Extract the (x, y) coordinate from the center of the cell holding the provided text.  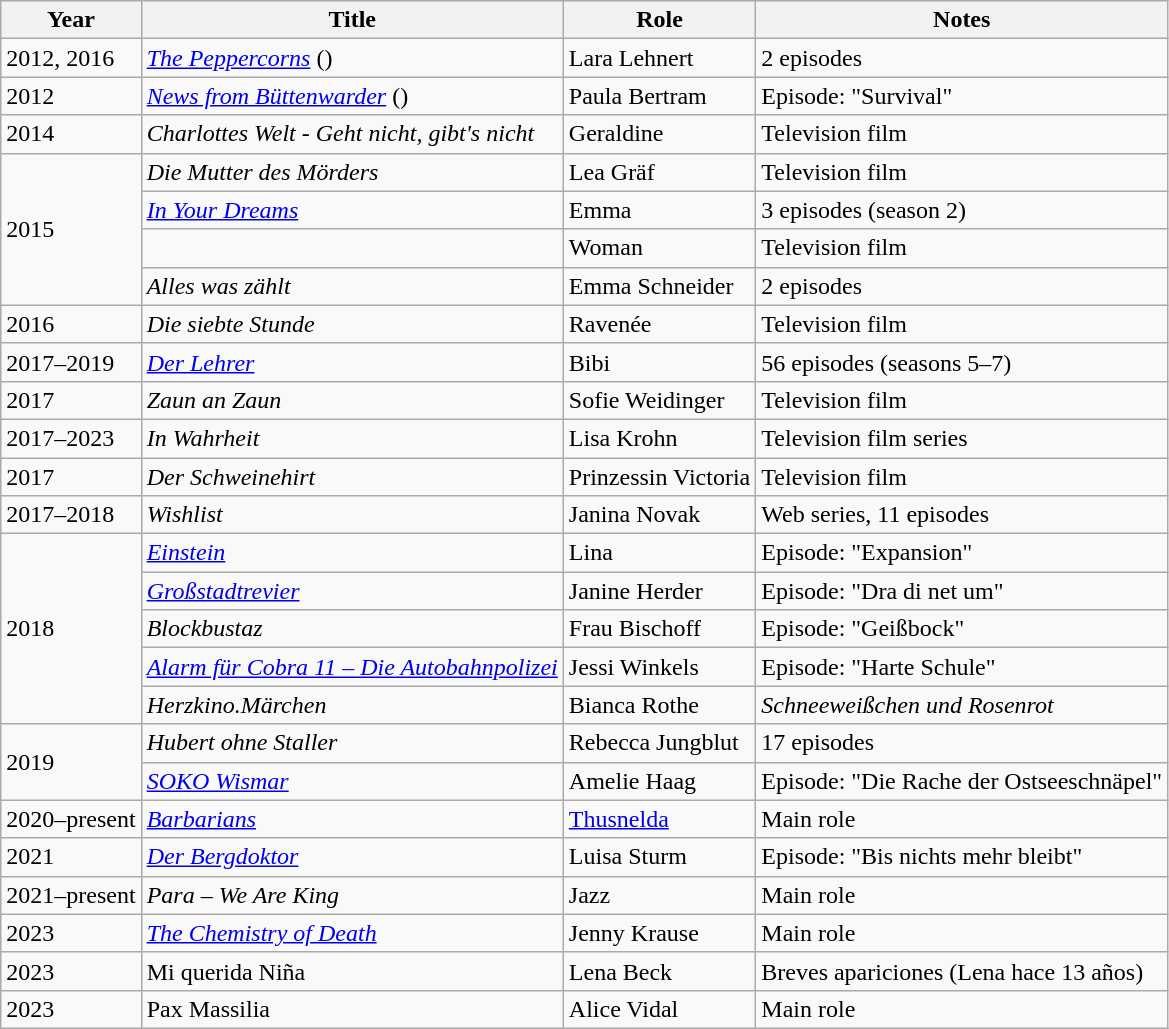
2015 (71, 229)
Janina Novak (659, 515)
Luisa Sturm (659, 857)
Para – We Are King (352, 895)
In Wahrheit (352, 438)
Barbarians (352, 819)
Title (352, 20)
Jenny Krause (659, 933)
Einstein (352, 553)
Blockbustaz (352, 629)
Episode: "Die Rache der Ostseeschnäpel" (962, 781)
Wishlist (352, 515)
Frau Bischoff (659, 629)
Alice Vidal (659, 1009)
2012 (71, 96)
Episode: "Bis nichts mehr bleibt" (962, 857)
2018 (71, 629)
Woman (659, 248)
2014 (71, 134)
Der Bergdoktor (352, 857)
Die siebte Stunde (352, 324)
Bibi (659, 362)
Episode: "Geißbock" (962, 629)
In Your Dreams (352, 210)
Amelie Haag (659, 781)
Lina (659, 553)
Lena Beck (659, 971)
2021–present (71, 895)
Episode: "Survival" (962, 96)
News from Büttenwarder () (352, 96)
Episode: "Harte Schule" (962, 667)
Prinzessin Victoria (659, 477)
Alles was zählt (352, 286)
Lisa Krohn (659, 438)
The Chemistry of Death (352, 933)
2019 (71, 762)
2020–present (71, 819)
Der Schweinehirt (352, 477)
Jessi Winkels (659, 667)
Episode: "Dra di net um" (962, 591)
Die Mutter des Mörders (352, 172)
Emma Schneider (659, 286)
17 episodes (962, 743)
Charlottes Welt - Geht nicht, gibt's nicht (352, 134)
Thusnelda (659, 819)
Ravenée (659, 324)
Rebecca Jungblut (659, 743)
2017–2019 (71, 362)
2017–2023 (71, 438)
Episode: "Expansion" (962, 553)
Web series, 11 episodes (962, 515)
Bianca Rothe (659, 705)
SOKO Wismar (352, 781)
Pax Massilia (352, 1009)
Alarm für Cobra 11 – Die Autobahnpolizei (352, 667)
Janine Herder (659, 591)
2021 (71, 857)
Jazz (659, 895)
Der Lehrer (352, 362)
Television film series (962, 438)
2017–2018 (71, 515)
Großstadtrevier (352, 591)
Lea Gräf (659, 172)
Notes (962, 20)
The Peppercorns () (352, 58)
Sofie Weidinger (659, 400)
Lara Lehnert (659, 58)
2016 (71, 324)
Emma (659, 210)
Schneeweißchen und Rosenrot (962, 705)
2012, 2016 (71, 58)
Herzkino.Märchen (352, 705)
Breves apariciones (Lena hace 13 años) (962, 971)
56 episodes (seasons 5–7) (962, 362)
Hubert ohne Staller (352, 743)
Year (71, 20)
Mi querida Niña (352, 971)
Paula Bertram (659, 96)
Role (659, 20)
Geraldine (659, 134)
Zaun an Zaun (352, 400)
3 episodes (season 2) (962, 210)
